Output the [X, Y] coordinate of the center of the cell containing the given text.  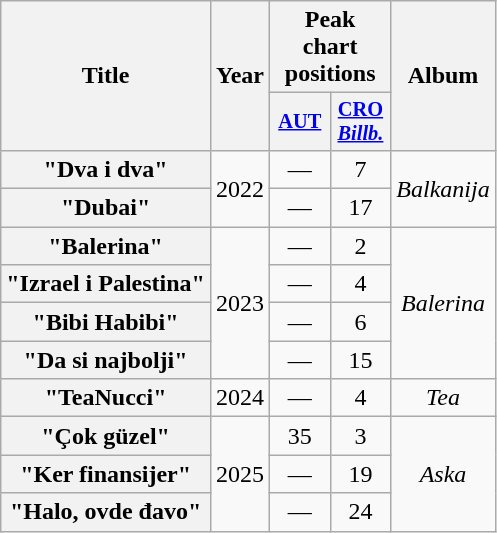
24 [360, 512]
AUT [300, 122]
Album [443, 76]
"Balerina" [106, 246]
2022 [240, 188]
2025 [240, 474]
2023 [240, 303]
15 [360, 360]
19 [360, 474]
17 [360, 208]
"Çok güzel" [106, 436]
Balkanija [443, 188]
Year [240, 76]
Tea [443, 398]
"TeaNucci" [106, 398]
"Izrael i Palestina" [106, 284]
2024 [240, 398]
"Da si najbolji" [106, 360]
Balerina [443, 303]
3 [360, 436]
CROBillb. [360, 122]
6 [360, 322]
"Dubai" [106, 208]
7 [360, 169]
"Bibi Habibi" [106, 322]
Aska [443, 474]
"Halo, ovde đavo" [106, 512]
"Dva i dva" [106, 169]
Title [106, 76]
35 [300, 436]
"Ker finansijer" [106, 474]
2 [360, 246]
Peak chart positions [330, 47]
